Find where the given text appears and provide that cell's center as (x, y) coordinate. 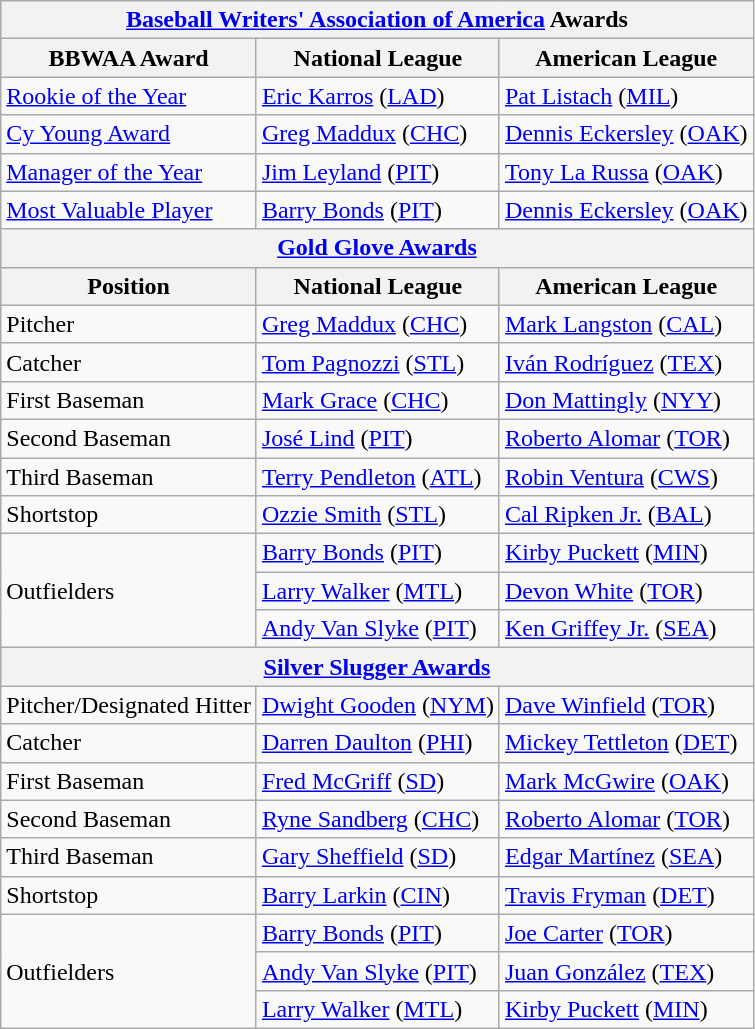
Barry Larkin (CIN) (378, 895)
Mark McGwire (OAK) (626, 781)
Eric Karros (LAD) (378, 96)
Jim Leyland (PIT) (378, 172)
Dwight Gooden (NYM) (378, 705)
Terry Pendleton (ATL) (378, 477)
Edgar Martínez (SEA) (626, 857)
Darren Daulton (PHI) (378, 743)
Manager of the Year (129, 172)
Position (129, 286)
BBWAA Award (129, 58)
Ryne Sandberg (CHC) (378, 819)
Robin Ventura (CWS) (626, 477)
Devon White (TOR) (626, 591)
Mickey Tettleton (DET) (626, 743)
Pitcher/Designated Hitter (129, 705)
Cal Ripken Jr. (BAL) (626, 515)
Travis Fryman (DET) (626, 895)
Fred McGriff (SD) (378, 781)
Mark Langston (CAL) (626, 324)
Iván Rodríguez (TEX) (626, 362)
Baseball Writers' Association of America Awards (377, 20)
Most Valuable Player (129, 210)
Don Mattingly (NYY) (626, 400)
Ozzie Smith (STL) (378, 515)
Ken Griffey Jr. (SEA) (626, 629)
Gold Glove Awards (377, 248)
Tony La Russa (OAK) (626, 172)
José Lind (PIT) (378, 438)
Gary Sheffield (SD) (378, 857)
Mark Grace (CHC) (378, 400)
Rookie of the Year (129, 96)
Joe Carter (TOR) (626, 933)
Silver Slugger Awards (377, 667)
Pat Listach (MIL) (626, 96)
Juan González (TEX) (626, 971)
Dave Winfield (TOR) (626, 705)
Cy Young Award (129, 134)
Tom Pagnozzi (STL) (378, 362)
Pitcher (129, 324)
